Extract the [x, y] coordinate from the center of the cell holding the provided text.  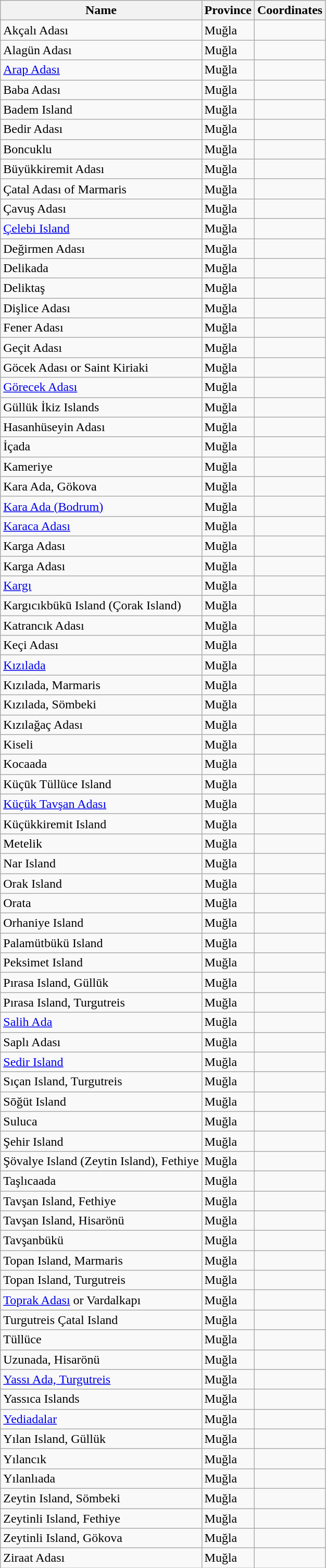
Kargıcıkbükū Island (Çorak Island) [101, 606]
Kızılada, Marmaris [101, 685]
Yılan Island, Güllük [101, 1439]
Name [101, 10]
Uzunada, Hisarönü [101, 1359]
Keçi Adası [101, 645]
Palamütbükü Island [101, 943]
Akçalı Adası [101, 30]
Arap Adası [101, 70]
Orak Island [101, 884]
Kargı [101, 586]
Sedir Island [101, 1062]
Değirmen Adası [101, 249]
Topan Island, Turgutreis [101, 1280]
Baba Adası [101, 90]
Nar Island [101, 863]
Kızılağaç Adası [101, 725]
Topan Island, Marmaris [101, 1260]
Pırasa Island, Turgutreis [101, 1002]
Yassıca Islands [101, 1399]
Zeytin Island, Sömbeki [101, 1498]
Orhaniye Island [101, 923]
Turgutreis Çatal Island [101, 1320]
Boncuklu [101, 149]
Sōğüt Island [101, 1101]
Geçit Adası [101, 348]
Metelik [101, 843]
Fener Adası [101, 328]
Kiseli [101, 744]
Coordinates [290, 10]
Tavşan Island, Hisarönü [101, 1221]
Delikada [101, 268]
Kızılada [101, 665]
Peksimet Island [101, 963]
Yılancık [101, 1459]
Yediadalar [101, 1419]
Bedir Adası [101, 129]
Deliktaş [101, 288]
Küçükkiremit Island [101, 824]
Çatal Adası of Marmaris [101, 189]
Tüllüce [101, 1340]
Küçük Tavşan Adası [101, 804]
Küçūk Tüllüce Island [101, 784]
İçada [101, 447]
Zeytinli Island, Fethiye [101, 1518]
Çavuş Adası [101, 209]
Suluca [101, 1121]
Katrancık Adası [101, 626]
Saplı Adası [101, 1042]
Toprak Adası or Vardalkapı [101, 1300]
Güllük İkiz Islands [101, 407]
Badem Island [101, 109]
Province [228, 10]
Dişlice Adası [101, 308]
Sıçan Island, Turgutreis [101, 1082]
Pırasa Island, Güllūk [101, 983]
Karaca Adası [101, 526]
Alagün Adası [101, 50]
Kara Ada (Bodrum) [101, 506]
Çelebi Island [101, 228]
Orata [101, 903]
Şövalye Island (Zeytin Island), Fethiye [101, 1161]
Göcek Adası or Saint Kiriaki [101, 367]
Tavşan Island, Fethiye [101, 1200]
Salih Ada [101, 1022]
Yassı Ada, Turgutreis [101, 1379]
Şehir Island [101, 1141]
Ziraat Adası [101, 1558]
Tavşanbükü [101, 1241]
Kocaada [101, 764]
Yılanlıada [101, 1478]
Kızılada, Sömbeki [101, 705]
Taşlıcaada [101, 1181]
Kameriye [101, 467]
Kara Ada, Gökova [101, 486]
Hasanhüseyin Adası [101, 427]
Zeytinli Island, Gökova [101, 1538]
Görecek Adası [101, 387]
Büyükkiremit Adası [101, 169]
